Provide the [x, y] coordinate of the cell's center where the given text is located.  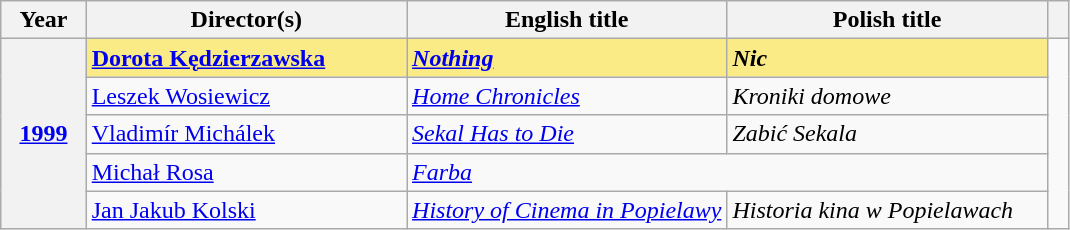
Historia kina w Popielawach [887, 210]
Zabić Sekala [887, 134]
Leszek Wosiewicz [246, 96]
History of Cinema in Popielawy [567, 210]
Nothing [567, 58]
Home Chronicles [567, 96]
Farba [728, 172]
Year [44, 20]
Polish title [887, 20]
Nic [887, 58]
1999 [44, 134]
Dorota Kędzierzawska [246, 58]
Vladimír Michálek [246, 134]
Michał Rosa [246, 172]
Kroniki domowe [887, 96]
English title [567, 20]
Director(s) [246, 20]
Jan Jakub Kolski [246, 210]
Sekal Has to Die [567, 134]
